From the cell containing the given text, extract its center point as [X, Y] coordinate. 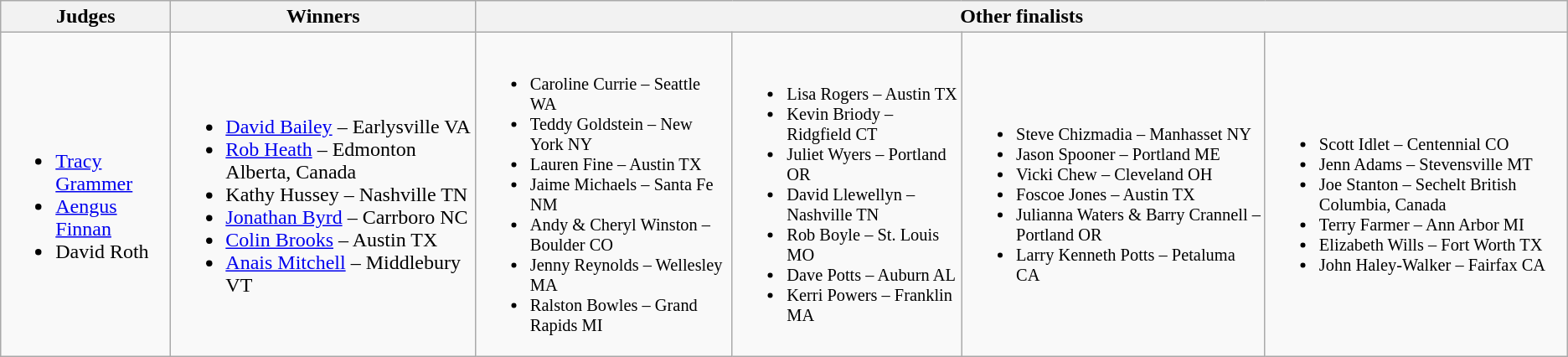
Winners [323, 17]
Other finalists [1022, 17]
Judges [85, 17]
Tracy GrammerAengus FinnanDavid Roth [85, 194]
